Search for the cell housing the specified text and yield its (x, y) center coordinate. 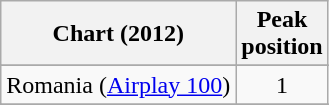
1 (282, 85)
Chart (2012) (118, 34)
Romania (Airplay 100) (118, 85)
Peakposition (282, 34)
